Return (X, Y) of the center of cell containing provided text 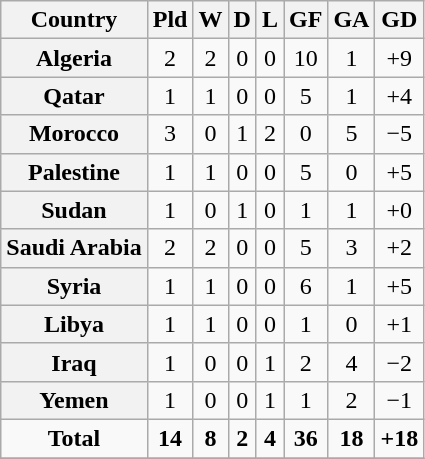
36 (306, 438)
Algeria (74, 58)
+4 (400, 96)
Libya (74, 324)
Saudi Arabia (74, 248)
−5 (400, 134)
GF (306, 20)
+1 (400, 324)
Morocco (74, 134)
Qatar (74, 96)
+2 (400, 248)
GA (352, 20)
W (210, 20)
Pld (170, 20)
−1 (400, 400)
Total (74, 438)
+18 (400, 438)
Syria (74, 286)
8 (210, 438)
+9 (400, 58)
Yemen (74, 400)
L (270, 20)
Palestine (74, 172)
D (242, 20)
GD (400, 20)
Sudan (74, 210)
14 (170, 438)
+0 (400, 210)
18 (352, 438)
Iraq (74, 362)
10 (306, 58)
−2 (400, 362)
6 (306, 286)
Country (74, 20)
